Return the [X, Y] coordinate for the center point of the cell that contains the specified text.  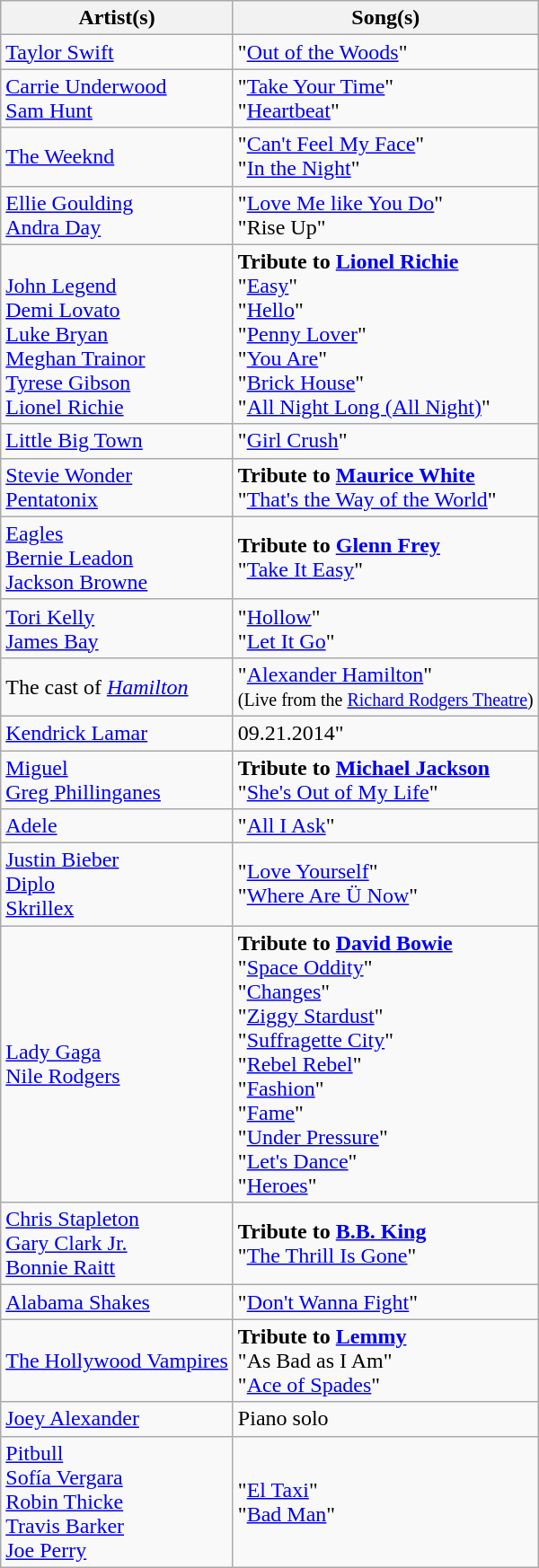
The cast of Hamilton [117, 686]
Joey Alexander [117, 1419]
Tribute to Lemmy"As Bad as I Am""Ace of Spades" [385, 1361]
Artist(s) [117, 18]
"All I Ask" [385, 826]
PitbullSofía VergaraRobin ThickeTravis Barker Joe Perry [117, 1502]
Stevie WonderPentatonix [117, 487]
Lady GagaNile Rodgers [117, 1064]
Tribute to B.B. King"The Thrill Is Gone" [385, 1244]
Carrie UnderwoodSam Hunt [117, 99]
Ellie GouldingAndra Day [117, 216]
"Alexander Hamilton"(Live from the Richard Rodgers Theatre) [385, 686]
"Girl Crush" [385, 441]
Adele [117, 826]
"Love Me like You Do""Rise Up" [385, 216]
Tribute to Maurice White"That's the Way of the World" [385, 487]
09.21.2014" [385, 733]
Tribute to Glenn Frey"Take It Easy" [385, 558]
"Don't Wanna Fight" [385, 1302]
Alabama Shakes [117, 1302]
Song(s) [385, 18]
Chris StapletonGary Clark Jr.Bonnie Raitt [117, 1244]
"Hollow""Let It Go" [385, 629]
"El Taxi""Bad Man" [385, 1502]
"Take Your Time""Heartbeat" [385, 99]
EaglesBernie LeadonJackson Browne [117, 558]
John LegendDemi LovatoLuke BryanMeghan TrainorTyrese GibsonLionel Richie [117, 334]
Tribute to Lionel Richie"Easy""Hello""Penny Lover""You Are""Brick House""All Night Long (All Night)" [385, 334]
"Can't Feel My Face""In the Night" [385, 156]
Tribute to David Bowie"Space Oddity""Changes""Ziggy Stardust""Suffragette City""Rebel Rebel""Fashion""Fame""Under Pressure""Let's Dance""Heroes" [385, 1064]
MiguelGreg Phillinganes [117, 780]
Kendrick Lamar [117, 733]
The Hollywood Vampires [117, 1361]
Little Big Town [117, 441]
Taylor Swift [117, 52]
Piano solo [385, 1419]
Tribute to Michael Jackson"She's Out of My Life" [385, 780]
Justin BieberDiploSkrillex [117, 885]
Tori KellyJames Bay [117, 629]
"Love Yourself""Where Are Ü Now" [385, 885]
"Out of the Woods" [385, 52]
The Weeknd [117, 156]
